Pinpoint the cell where the given text exists, returning its (X, Y) midpoint coordinate. 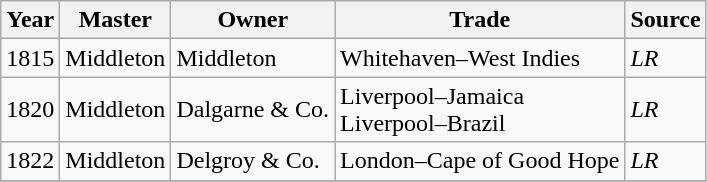
1822 (30, 161)
1815 (30, 58)
Delgroy & Co. (253, 161)
Liverpool–JamaicaLiverpool–Brazil (480, 110)
Owner (253, 20)
London–Cape of Good Hope (480, 161)
Source (666, 20)
Master (116, 20)
Dalgarne & Co. (253, 110)
1820 (30, 110)
Whitehaven–West Indies (480, 58)
Year (30, 20)
Trade (480, 20)
